Detect which cell encompasses the target text, then output its (x, y) center coordinate. 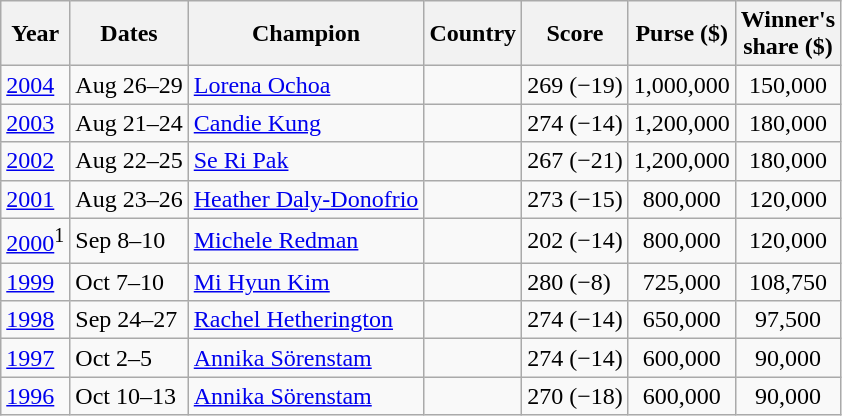
Michele Redman (306, 240)
Oct 7–10 (129, 282)
Sep 24–27 (129, 320)
280 (−8) (576, 282)
1999 (36, 282)
2004 (36, 85)
Year (36, 34)
Champion (306, 34)
Purse ($) (682, 34)
202 (−14) (576, 240)
108,750 (788, 282)
273 (−15) (576, 199)
Aug 22–25 (129, 161)
Dates (129, 34)
269 (−19) (576, 85)
97,500 (788, 320)
Oct 2–5 (129, 358)
Mi Hyun Kim (306, 282)
725,000 (682, 282)
Heather Daly-Donofrio (306, 199)
267 (−21) (576, 161)
1997 (36, 358)
2001 (36, 199)
2003 (36, 123)
Candie Kung (306, 123)
20001 (36, 240)
150,000 (788, 85)
Aug 26–29 (129, 85)
Rachel Hetherington (306, 320)
Se Ri Pak (306, 161)
Oct 10–13 (129, 396)
1998 (36, 320)
2002 (36, 161)
Aug 21–24 (129, 123)
270 (−18) (576, 396)
1,000,000 (682, 85)
Score (576, 34)
1996 (36, 396)
Country (473, 34)
650,000 (682, 320)
Sep 8–10 (129, 240)
Aug 23–26 (129, 199)
Winner'sshare ($) (788, 34)
Lorena Ochoa (306, 85)
